Output the [X, Y] coordinate of the center of the cell containing the given text.  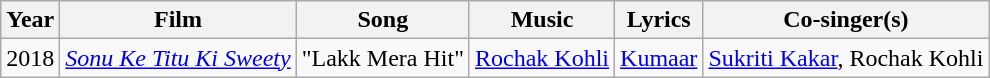
Lyrics [659, 20]
Year [30, 20]
"Lakk Mera Hit" [382, 58]
2018 [30, 58]
Sukriti Kakar, Rochak Kohli [846, 58]
Rochak Kohli [542, 58]
Music [542, 20]
Song [382, 20]
Co-singer(s) [846, 20]
Film [178, 20]
Kumaar [659, 58]
Sonu Ke Titu Ki Sweety [178, 58]
